For the text-containing cell, return its midpoint in [X, Y] coordinate format. 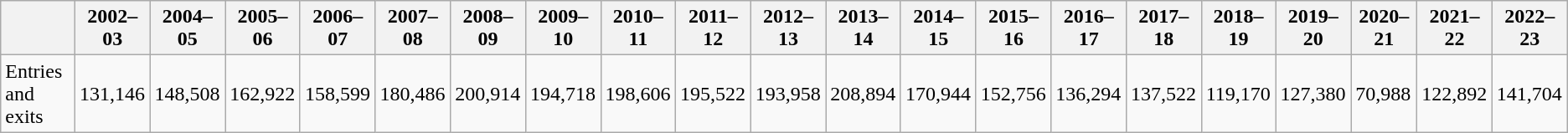
136,294 [1089, 94]
2021–22 [1455, 28]
70,988 [1384, 94]
122,892 [1455, 94]
195,522 [714, 94]
193,958 [788, 94]
2010–11 [638, 28]
2017–18 [1163, 28]
137,522 [1163, 94]
2007–08 [413, 28]
148,508 [188, 94]
2015–16 [1014, 28]
180,486 [413, 94]
2005–06 [263, 28]
2020–21 [1384, 28]
127,380 [1313, 94]
2011–12 [714, 28]
200,914 [488, 94]
170,944 [938, 94]
141,704 [1529, 94]
2016–17 [1089, 28]
2002–03 [112, 28]
2009–10 [563, 28]
2013–14 [864, 28]
2004–05 [188, 28]
208,894 [864, 94]
158,599 [338, 94]
2014–15 [938, 28]
119,170 [1238, 94]
162,922 [263, 94]
2019–20 [1313, 28]
194,718 [563, 94]
2022–23 [1529, 28]
2008–09 [488, 28]
Entries and exits [39, 94]
2018–19 [1238, 28]
2012–13 [788, 28]
2006–07 [338, 28]
152,756 [1014, 94]
131,146 [112, 94]
198,606 [638, 94]
